Return (X, Y) of the center of cell containing provided text 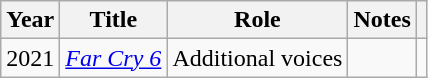
Year (30, 20)
Additional voices (258, 58)
Role (258, 20)
2021 (30, 58)
Notes (382, 20)
Title (114, 20)
Far Cry 6 (114, 58)
